Find where the given text appears and provide that cell's center as [x, y] coordinate. 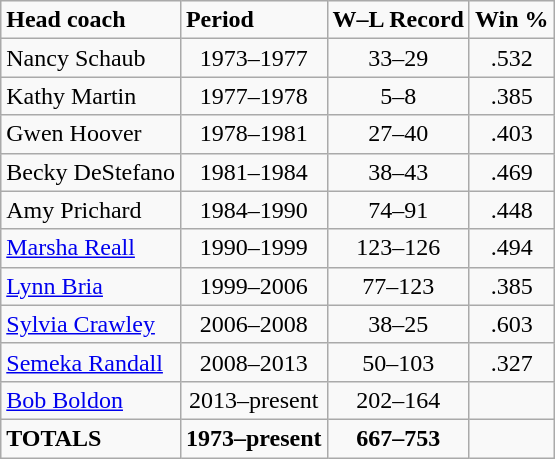
Win % [512, 20]
.532 [512, 58]
Kathy Martin [91, 96]
33–29 [398, 58]
1984–1990 [254, 210]
77–123 [398, 286]
.494 [512, 248]
.327 [512, 362]
Period [254, 20]
38–43 [398, 172]
Head coach [91, 20]
Semeka Randall [91, 362]
2006–2008 [254, 324]
W–L Record [398, 20]
Nancy Schaub [91, 58]
50–103 [398, 362]
Gwen Hoover [91, 134]
TOTALS [91, 438]
27–40 [398, 134]
1990–1999 [254, 248]
Lynn Bria [91, 286]
Bob Boldon [91, 400]
123–126 [398, 248]
.448 [512, 210]
1978–1981 [254, 134]
Amy Prichard [91, 210]
2013–present [254, 400]
.403 [512, 134]
38–25 [398, 324]
1981–1984 [254, 172]
1999–2006 [254, 286]
1973–1977 [254, 58]
1973–present [254, 438]
5–8 [398, 96]
202–164 [398, 400]
.603 [512, 324]
667–753 [398, 438]
1977–1978 [254, 96]
Becky DeStefano [91, 172]
74–91 [398, 210]
.469 [512, 172]
Marsha Reall [91, 248]
Sylvia Crawley [91, 324]
2008–2013 [254, 362]
